Return the [X, Y] coordinate for the center point of the cell that contains the specified text.  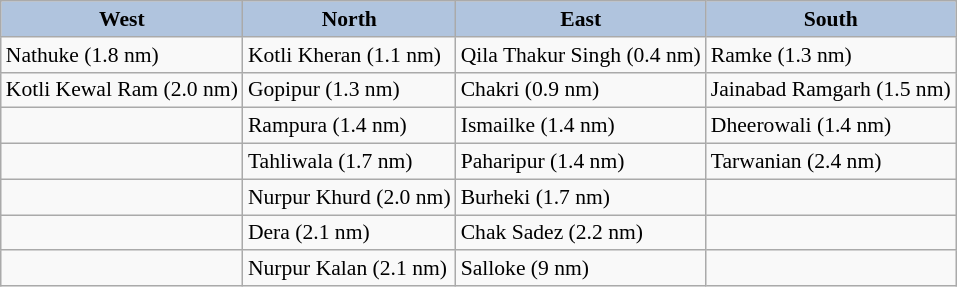
Jainabad Ramgarh (1.5 nm) [831, 90]
North [350, 19]
Tahliwala (1.7 nm) [350, 162]
Dheerowali (1.4 nm) [831, 126]
Qila Thakur Singh (0.4 nm) [581, 55]
East [581, 19]
Nurpur Kalan (2.1 nm) [350, 269]
Kotli Kewal Ram (2.0 nm) [122, 90]
Chak Sadez (2.2 nm) [581, 233]
Nurpur Khurd (2.0 nm) [350, 197]
Burheki (1.7 nm) [581, 197]
Gopipur (1.3 nm) [350, 90]
Chakri (0.9 nm) [581, 90]
Salloke (9 nm) [581, 269]
Kotli Kheran (1.1 nm) [350, 55]
Nathuke (1.8 nm) [122, 55]
West [122, 19]
Paharipur (1.4 nm) [581, 162]
Rampura (1.4 nm) [350, 126]
Ramke (1.3 nm) [831, 55]
Dera (2.1 nm) [350, 233]
Ismailke (1.4 nm) [581, 126]
Tarwanian (2.4 nm) [831, 162]
South [831, 19]
